Find where the given text appears and provide that cell's center as [x, y] coordinate. 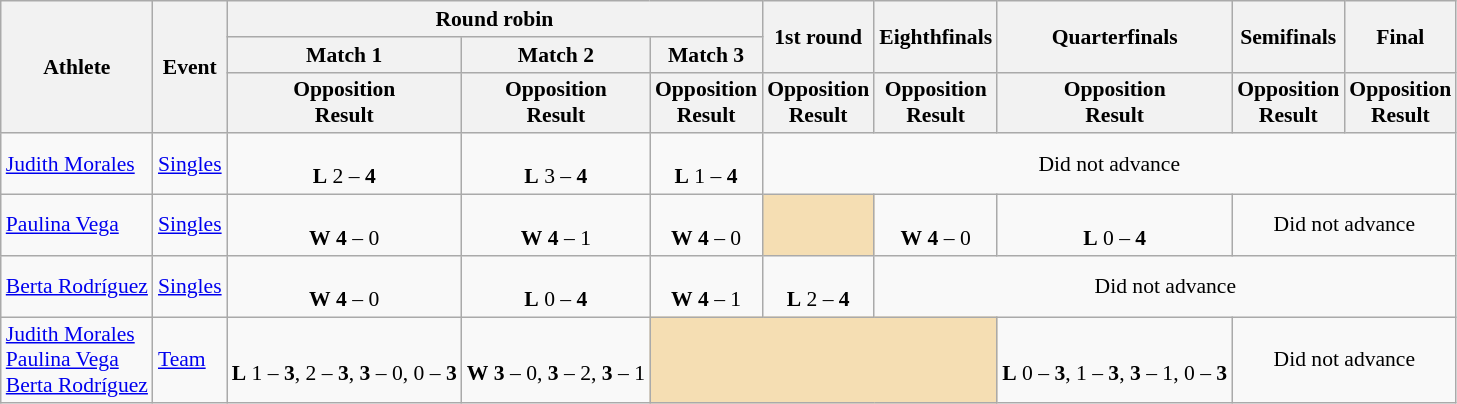
Eighthfinals [936, 36]
Match 3 [706, 55]
Judith Morales [77, 164]
Semifinals [1288, 36]
Paulina Vega [77, 226]
Team [190, 360]
W 3 – 0, 3 – 2, 3 – 1 [556, 360]
Event [190, 67]
Final [1400, 36]
Athlete [77, 67]
L 1 – 4 [706, 164]
1st round [818, 36]
Match 2 [556, 55]
Match 1 [344, 55]
Quarterfinals [1114, 36]
Judith MoralesPaulina VegaBerta Rodríguez [77, 360]
Berta Rodríguez [77, 286]
Round robin [494, 19]
L 3 – 4 [556, 164]
L 0 – 3, 1 – 3, 3 – 1, 0 – 3 [1114, 360]
L 1 – 3, 2 – 3, 3 – 0, 0 – 3 [344, 360]
